Locate the cell with the specified text and output its [x, y] center coordinate. 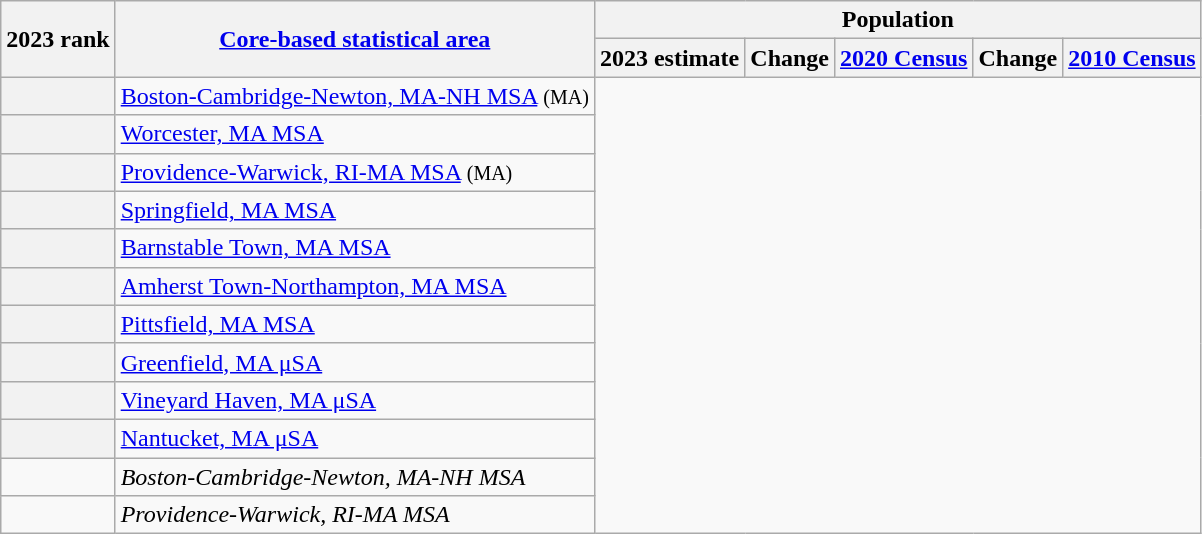
Pittsfield, MA MSA [354, 324]
Greenfield, MA μSA [354, 362]
2023 rank [58, 39]
Boston-Cambridge-Newton, MA-NH MSA (MA) [354, 96]
Worcester, MA MSA [354, 134]
Providence-Warwick, RI-MA MSA (MA) [354, 172]
2023 estimate [669, 58]
Core-based statistical area [354, 39]
Amherst Town-Northampton, MA MSA [354, 286]
Providence-Warwick, RI-MA MSA [354, 515]
Nantucket, MA μSA [354, 438]
Barnstable Town, MA MSA [354, 248]
Boston-Cambridge-Newton, MA-NH MSA [354, 477]
2020 Census [904, 58]
Population [898, 20]
Springfield, MA MSA [354, 210]
2010 Census [1132, 58]
Vineyard Haven, MA μSA [354, 400]
